Return [x, y] of the center of cell containing provided text 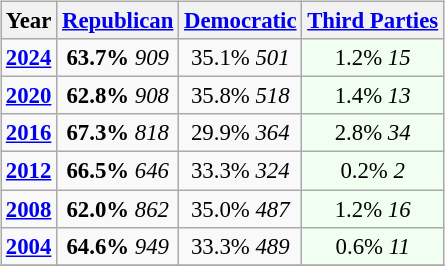
62.0% 862 [118, 209]
Third Parties [373, 21]
Democratic [240, 21]
35.1% 501 [240, 58]
29.9% 364 [240, 133]
2024 [29, 58]
0.2% 2 [373, 171]
1.4% 13 [373, 96]
2008 [29, 209]
63.7% 909 [118, 58]
Republican [118, 21]
33.3% 324 [240, 171]
67.3% 818 [118, 133]
35.0% 487 [240, 209]
2016 [29, 133]
66.5% 646 [118, 171]
62.8% 908 [118, 96]
Year [29, 21]
0.6% 11 [373, 246]
1.2% 15 [373, 58]
2.8% 34 [373, 133]
1.2% 16 [373, 209]
64.6% 949 [118, 246]
2004 [29, 246]
35.8% 518 [240, 96]
2012 [29, 171]
33.3% 489 [240, 246]
2020 [29, 96]
